Find where the given text appears and provide that cell's center as [X, Y] coordinate. 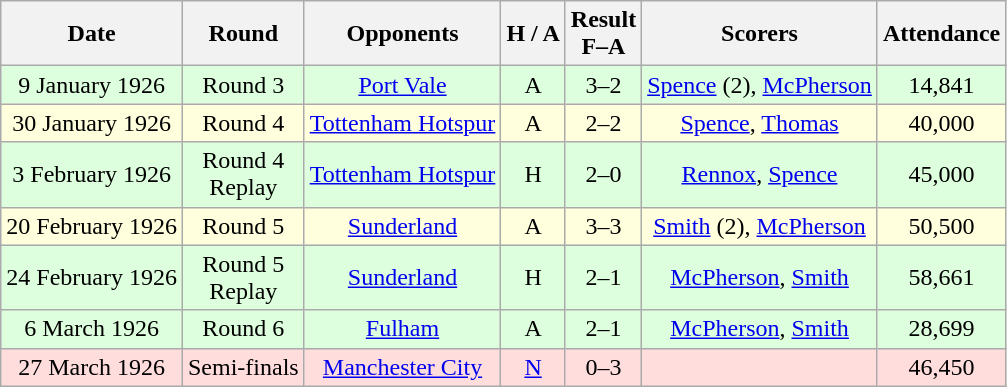
3–2 [603, 85]
9 January 1926 [92, 85]
Fulham [402, 329]
Semi-finals [243, 367]
2–2 [603, 123]
H / A [533, 34]
ResultF–A [603, 34]
3 February 1926 [92, 174]
Round 3 [243, 85]
28,699 [941, 329]
Smith (2), McPherson [760, 226]
20 February 1926 [92, 226]
40,000 [941, 123]
50,500 [941, 226]
Attendance [941, 34]
Round 6 [243, 329]
Round 4 [243, 123]
Scorers [760, 34]
Date [92, 34]
N [533, 367]
2–0 [603, 174]
Spence (2), McPherson [760, 85]
46,450 [941, 367]
30 January 1926 [92, 123]
Round [243, 34]
Spence, Thomas [760, 123]
58,661 [941, 278]
Round 4Replay [243, 174]
27 March 1926 [92, 367]
45,000 [941, 174]
3–3 [603, 226]
0–3 [603, 367]
Round 5 [243, 226]
6 March 1926 [92, 329]
14,841 [941, 85]
Round 5Replay [243, 278]
Rennox, Spence [760, 174]
24 February 1926 [92, 278]
Port Vale [402, 85]
Opponents [402, 34]
Manchester City [402, 367]
